Capture the cell that displays the provided text and extract its [X, Y] central coordinate. 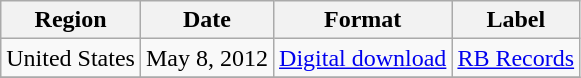
May 8, 2012 [206, 58]
United States [71, 58]
Region [71, 20]
RB Records [516, 58]
Format [363, 20]
Label [516, 20]
Digital download [363, 58]
Date [206, 20]
